From the cell containing the given text, extract its center point as (X, Y) coordinate. 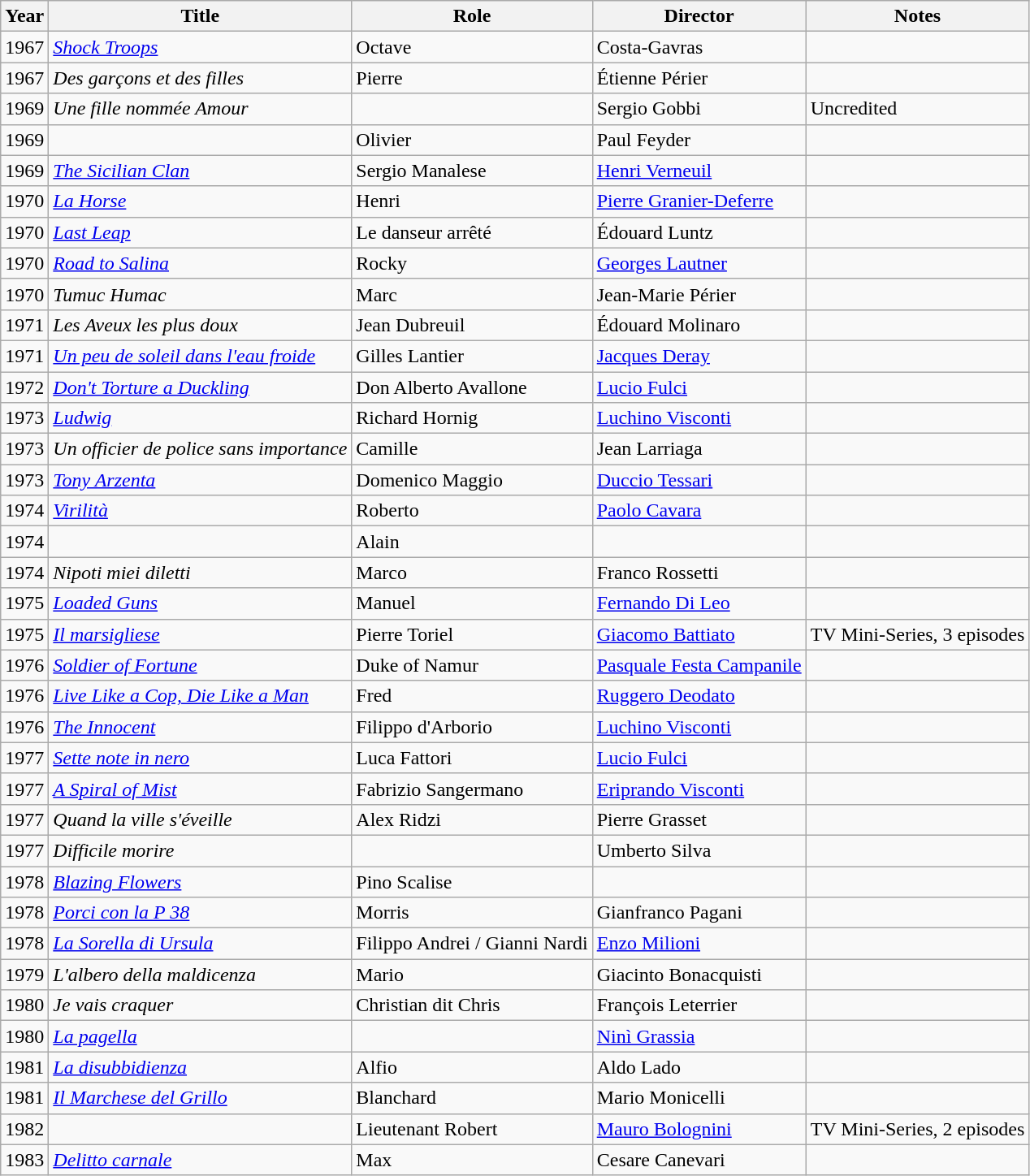
Giacinto Bonacquisti (699, 975)
Jean Larriaga (699, 449)
Quand la ville s'éveille (200, 819)
Manuel (472, 603)
Live Like a Cop, Die Like a Man (200, 696)
Director (699, 16)
Role (472, 16)
Pierre (472, 78)
Uncredited (918, 109)
Cesare Canevari (699, 1160)
Year (24, 16)
Étienne Périer (699, 78)
Virilità (200, 511)
Alex Ridzi (472, 819)
Filippo d'Arborio (472, 727)
L'albero della maldicenza (200, 975)
Pino Scalise (472, 881)
Blazing Flowers (200, 881)
Loaded Guns (200, 603)
Difficile morire (200, 850)
Duccio Tessari (699, 480)
Umberto Silva (699, 850)
Blanchard (472, 1098)
Un peu de soleil dans l'eau froide (200, 356)
Fernando Di Leo (699, 603)
Un officier de police sans importance (200, 449)
Max (472, 1160)
Henri Verneuil (699, 171)
Jean-Marie Périer (699, 294)
Le danseur arrêté (472, 232)
Eriprando Visconti (699, 789)
Pasquale Festa Campanile (699, 665)
TV Mini-Series, 2 episodes (918, 1129)
Les Aveux les plus doux (200, 325)
Franco Rossetti (699, 573)
La Sorella di Ursula (200, 944)
Fabrizio Sangermano (472, 789)
TV Mini-Series, 3 episodes (918, 634)
La pagella (200, 1036)
La disubbidienza (200, 1067)
1979 (24, 975)
Filippo Andrei / Gianni Nardi (472, 944)
Fred (472, 696)
Tumuc Humac (200, 294)
Don't Torture a Duckling (200, 387)
Duke of Namur (472, 665)
Richard Hornig (472, 418)
Mario (472, 975)
Camille (472, 449)
Une fille nommée Amour (200, 109)
Morris (472, 913)
Octave (472, 47)
Georges Lautner (699, 263)
Gianfranco Pagani (699, 913)
Je vais craquer (200, 1005)
Road to Salina (200, 263)
Nipoti miei diletti (200, 573)
Jacques Deray (699, 356)
Jean Dubreuil (472, 325)
Domenico Maggio (472, 480)
Sergio Manalese (472, 171)
Gilles Lantier (472, 356)
Title (200, 16)
Ninì Grassia (699, 1036)
Paolo Cavara (699, 511)
Sette note in nero (200, 758)
Costa-Gavras (699, 47)
Il marsigliese (200, 634)
La Horse (200, 201)
Des garçons et des filles (200, 78)
Roberto (472, 511)
Paul Feyder (699, 140)
The Innocent (200, 727)
Ruggero Deodato (699, 696)
Soldier of Fortune (200, 665)
Sergio Gobbi (699, 109)
Last Leap (200, 232)
Édouard Molinaro (699, 325)
Henri (472, 201)
Alain (472, 542)
Olivier (472, 140)
A Spiral of Mist (200, 789)
Christian dit Chris (472, 1005)
Ludwig (200, 418)
The Sicilian Clan (200, 171)
1972 (24, 387)
Il Marchese del Grillo (200, 1098)
Notes (918, 16)
Don Alberto Avallone (472, 387)
1983 (24, 1160)
Mauro Bolognini (699, 1129)
Shock Troops (200, 47)
Enzo Milioni (699, 944)
Porci con la P 38 (200, 913)
Pierre Grasset (699, 819)
Giacomo Battiato (699, 634)
1982 (24, 1129)
Tony Arzenta (200, 480)
Delitto carnale (200, 1160)
Lieutenant Robert (472, 1129)
Luca Fattori (472, 758)
Édouard Luntz (699, 232)
Alfio (472, 1067)
Mario Monicelli (699, 1098)
Pierre Granier-Deferre (699, 201)
Aldo Lado (699, 1067)
Pierre Toriel (472, 634)
Marc (472, 294)
Marco (472, 573)
Rocky (472, 263)
François Leterrier (699, 1005)
